Find where the given text appears and provide that cell's center as (X, Y) coordinate. 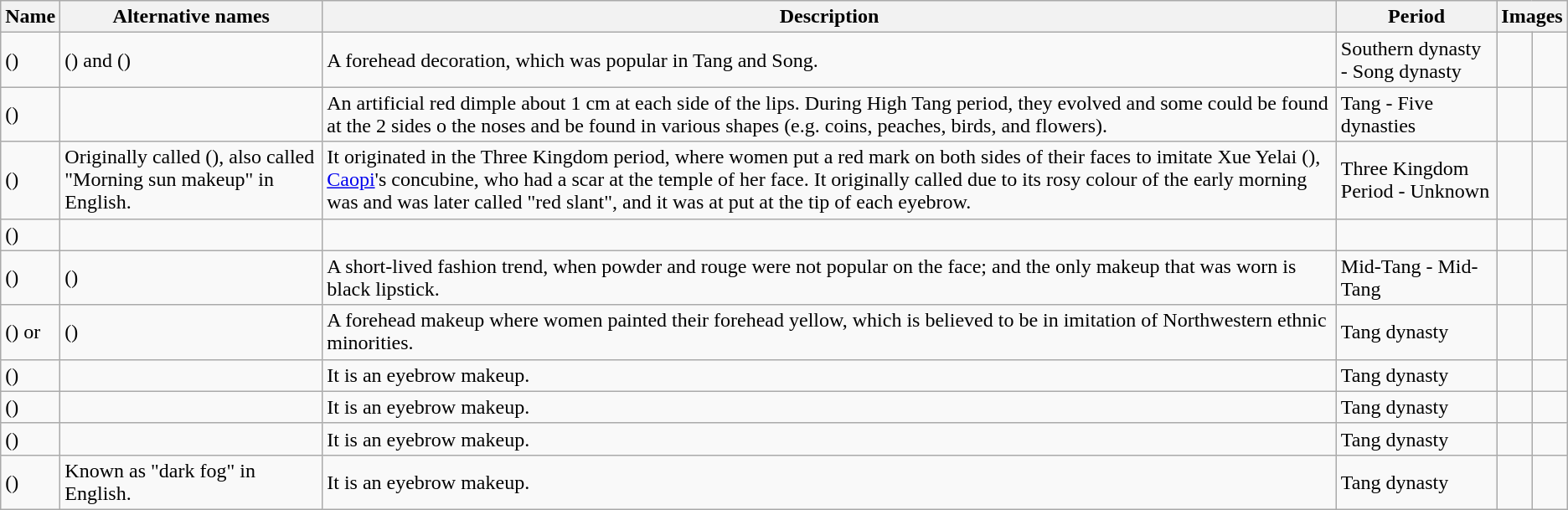
Name (30, 17)
() and () (191, 60)
Three Kingdom Period - Unknown (1416, 180)
A forehead decoration, which was popular in Tang and Song. (829, 60)
Period (1416, 17)
Images (1532, 17)
() or (30, 332)
A forehead makeup where women painted their forehead yellow, which is believed to be in imitation of Northwestern ethnic minorities. (829, 332)
Southern dynasty - Song dynasty (1416, 60)
Known as "dark fog" in English. (191, 482)
Mid-Tang - Mid-Tang (1416, 278)
Description (829, 17)
Alternative names (191, 17)
A short-lived fashion trend, when powder and rouge were not popular on the face; and the only makeup that was worn is black lipstick. (829, 278)
Originally called (), also called "Morning sun makeup" in English. (191, 180)
Tang - Five dynasties (1416, 114)
